Extract the (x, y) coordinate from the center of the cell holding the provided text.  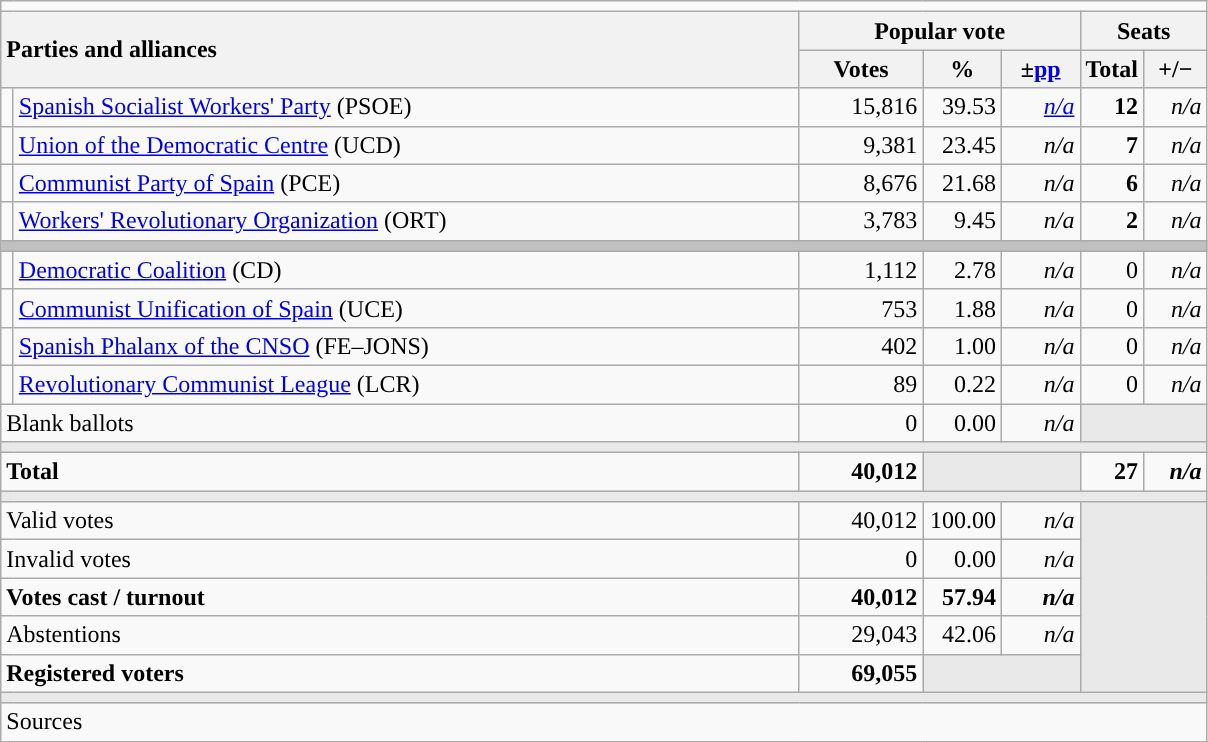
402 (861, 346)
Democratic Coalition (CD) (406, 270)
2 (1112, 221)
1.88 (962, 308)
1,112 (861, 270)
89 (861, 384)
Blank ballots (400, 423)
29,043 (861, 635)
21.68 (962, 183)
3,783 (861, 221)
7 (1112, 145)
Seats (1144, 31)
12 (1112, 107)
9,381 (861, 145)
Sources (604, 722)
15,816 (861, 107)
% (962, 69)
1.00 (962, 346)
Valid votes (400, 521)
2.78 (962, 270)
Votes (861, 69)
Votes cast / turnout (400, 597)
8,676 (861, 183)
+/− (1176, 69)
Spanish Phalanx of the CNSO (FE–JONS) (406, 346)
Revolutionary Communist League (LCR) (406, 384)
Workers' Revolutionary Organization (ORT) (406, 221)
Invalid votes (400, 559)
Registered voters (400, 673)
23.45 (962, 145)
Communist Party of Spain (PCE) (406, 183)
Abstentions (400, 635)
±pp (1040, 69)
69,055 (861, 673)
39.53 (962, 107)
Communist Unification of Spain (UCE) (406, 308)
Parties and alliances (400, 50)
6 (1112, 183)
Spanish Socialist Workers' Party (PSOE) (406, 107)
Union of the Democratic Centre (UCD) (406, 145)
9.45 (962, 221)
100.00 (962, 521)
0.22 (962, 384)
753 (861, 308)
57.94 (962, 597)
Popular vote (940, 31)
27 (1112, 472)
42.06 (962, 635)
